Provide the (x, y) coordinate of the cell's center where the given text is located.  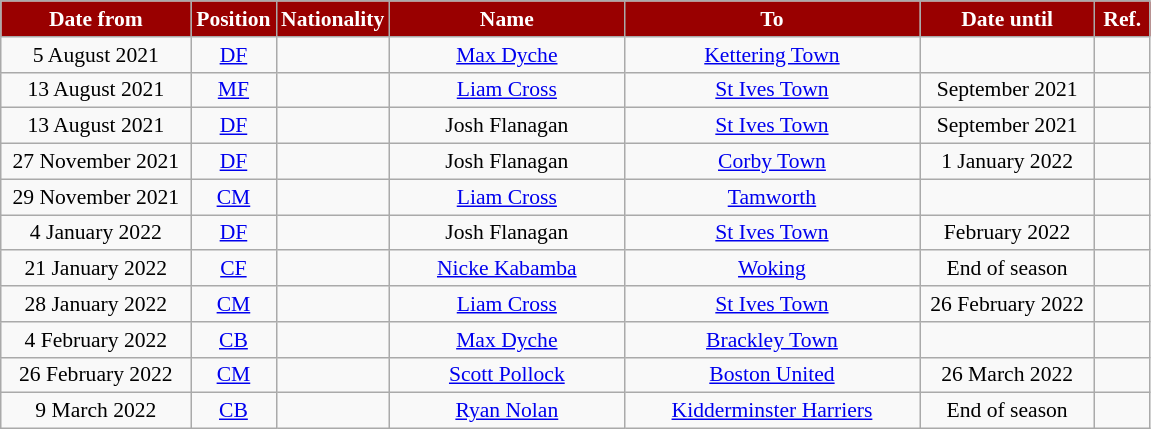
Nicke Kabamba (506, 269)
Nationality (332, 19)
Kettering Town (772, 55)
Ref. (1122, 19)
Woking (772, 269)
1 January 2022 (1008, 162)
Date from (96, 19)
CF (234, 269)
MF (234, 90)
Date until (1008, 19)
Corby Town (772, 162)
Brackley Town (772, 340)
February 2022 (1008, 233)
4 February 2022 (96, 340)
Ryan Nolan (506, 411)
Kidderminster Harriers (772, 411)
Tamworth (772, 197)
Scott Pollock (506, 375)
26 March 2022 (1008, 375)
Boston United (772, 375)
4 January 2022 (96, 233)
9 March 2022 (96, 411)
27 November 2021 (96, 162)
Name (506, 19)
5 August 2021 (96, 55)
Position (234, 19)
28 January 2022 (96, 304)
21 January 2022 (96, 269)
29 November 2021 (96, 197)
To (772, 19)
